Identify which cell holds the provided text, then report its [x, y] central coordinate. 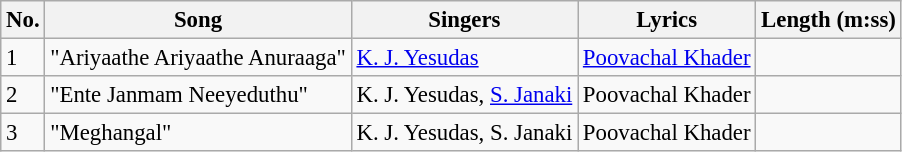
"Ariyaathe Ariyaathe Anuraaga" [198, 58]
"Meghangal" [198, 133]
Lyrics [667, 20]
"Ente Janmam Neeyeduthu" [198, 95]
K. J. Yesudas [464, 58]
1 [23, 58]
No. [23, 20]
2 [23, 95]
3 [23, 133]
Singers [464, 20]
Length (m:ss) [828, 20]
Song [198, 20]
